Capture the cell that displays the provided text and extract its [X, Y] central coordinate. 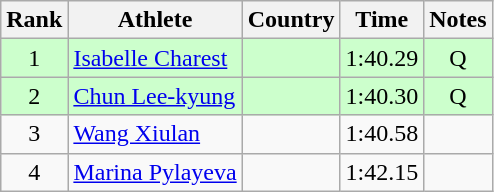
Wang Xiulan [155, 134]
4 [34, 172]
1:42.15 [382, 172]
Notes [458, 20]
Country [291, 20]
Rank [34, 20]
3 [34, 134]
1:40.29 [382, 58]
Chun Lee-kyung [155, 96]
1 [34, 58]
2 [34, 96]
Time [382, 20]
Isabelle Charest [155, 58]
Marina Pylayeva [155, 172]
1:40.30 [382, 96]
1:40.58 [382, 134]
Athlete [155, 20]
